Return [x, y] of the center of cell containing provided text 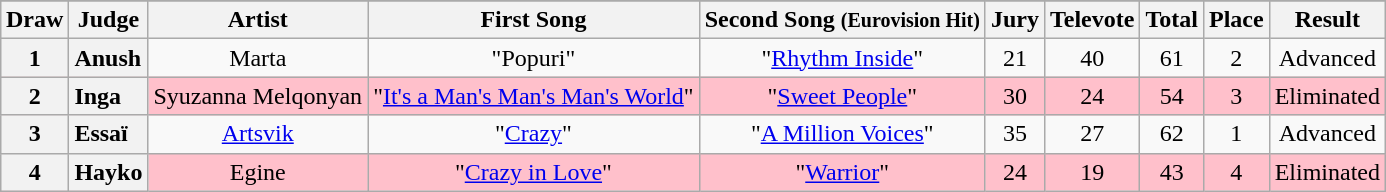
40 [1092, 58]
Judge [108, 20]
21 [1014, 58]
Televote [1092, 20]
Total [1172, 20]
"Warrior" [842, 172]
Artist [258, 20]
"Crazy in Love" [534, 172]
27 [1092, 134]
Anush [108, 58]
54 [1172, 96]
Jury [1014, 20]
"A Million Voices" [842, 134]
Marta [258, 58]
First Song [534, 20]
43 [1172, 172]
Egine [258, 172]
61 [1172, 58]
"Popuri" [534, 58]
Result [1327, 20]
30 [1014, 96]
"Sweet People" [842, 96]
Hayko [108, 172]
19 [1092, 172]
Place [1236, 20]
"It's a Man's Man's Man's World" [534, 96]
"Crazy" [534, 134]
Essaï [108, 134]
Syuzanna Melqonyan [258, 96]
35 [1014, 134]
"Rhythm Inside" [842, 58]
62 [1172, 134]
Artsvik [258, 134]
Inga [108, 96]
Draw [34, 20]
Second Song (Eurovision Hit) [842, 20]
